Pinpoint the cell where the given text exists, returning its [x, y] midpoint coordinate. 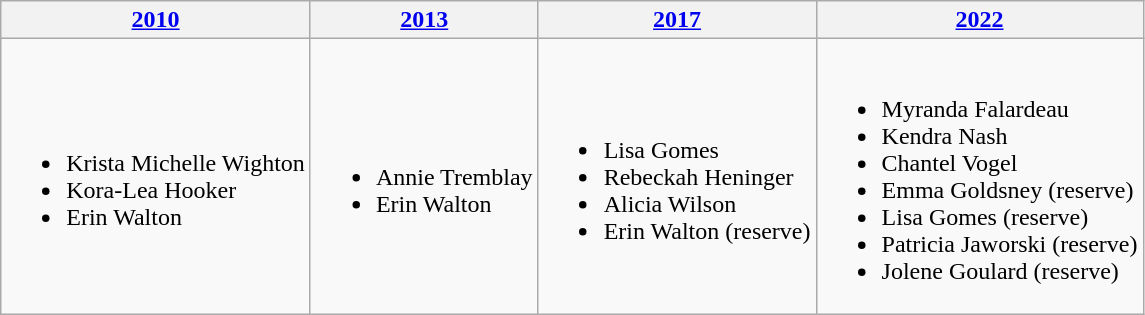
2022 [980, 20]
Annie TremblayErin Walton [424, 176]
Krista Michelle WightonKora-Lea HookerErin Walton [156, 176]
Lisa GomesRebeckah HeningerAlicia WilsonErin Walton (reserve) [677, 176]
2017 [677, 20]
2010 [156, 20]
2013 [424, 20]
Myranda FalardeauKendra NashChantel VogelEmma Goldsney (reserve)Lisa Gomes (reserve)Patricia Jaworski (reserve)Jolene Goulard (reserve) [980, 176]
